Find where the given text appears and provide that cell's center as (x, y) coordinate. 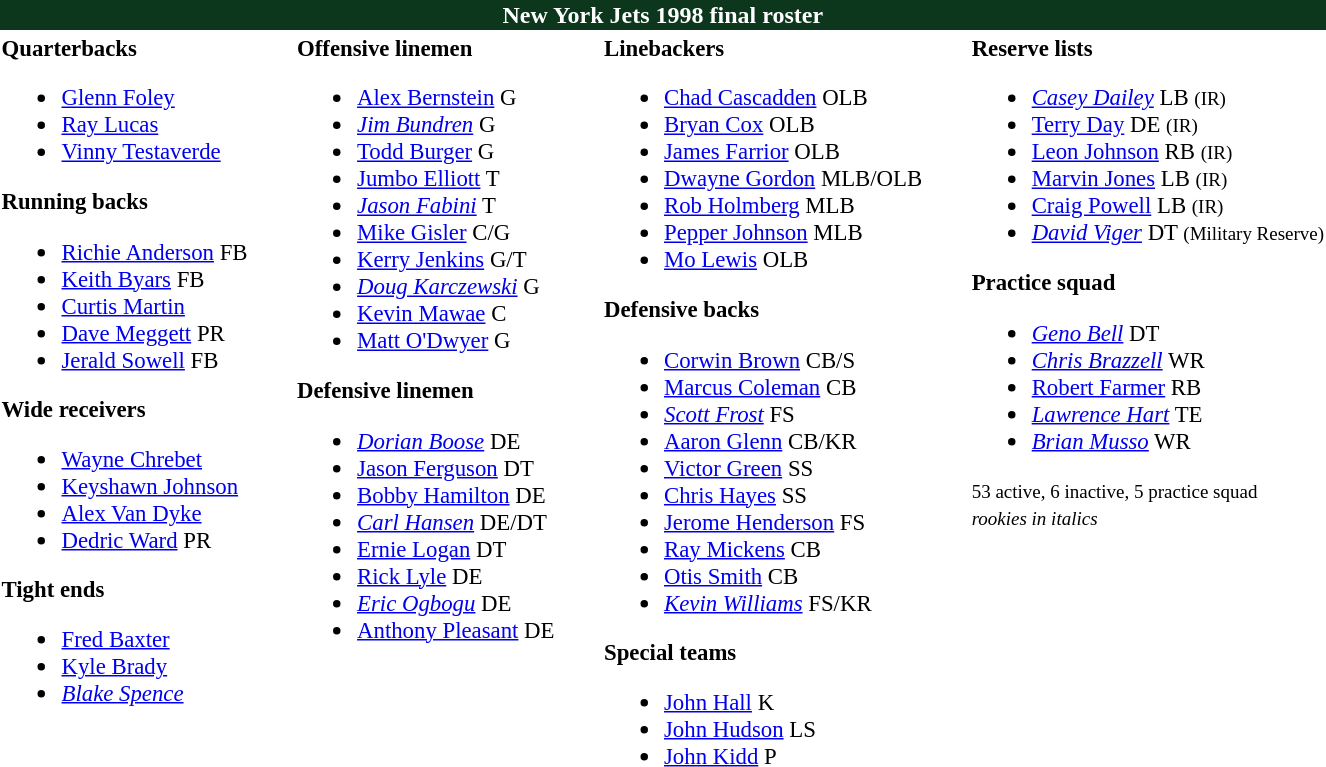
New York Jets 1998 final roster (663, 15)
